Determine the [X, Y] coordinate at the center of the cell enclosing the given text.  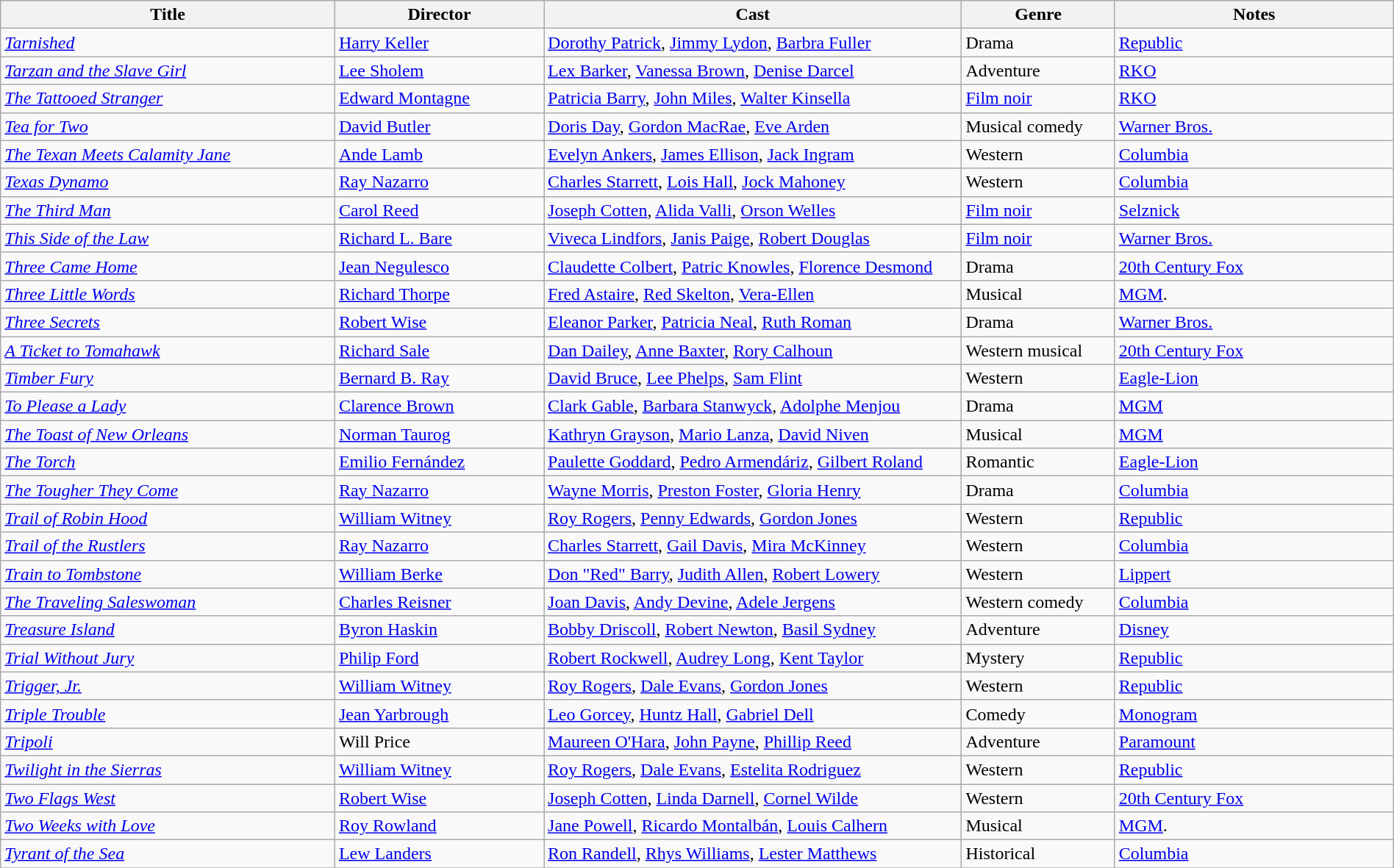
Emilio Fernández [439, 462]
Clarence Brown [439, 406]
Tripoli [168, 742]
Selznick [1254, 210]
Triple Trouble [168, 714]
Comedy [1038, 714]
David Butler [439, 126]
Western musical [1038, 351]
Cast [753, 15]
Philip Ford [439, 658]
Roy Rowland [439, 826]
Evelyn Ankers, James Ellison, Jack Ingram [753, 154]
Robert Rockwell, Audrey Long, Kent Taylor [753, 658]
Three Secrets [168, 322]
Genre [1038, 15]
Edward Montagne [439, 98]
Joseph Cotten, Linda Darnell, Cornel Wilde [753, 797]
Charles Starrett, Lois Hall, Jock Mahoney [753, 182]
Paulette Goddard, Pedro Armendáriz, Gilbert Roland [753, 462]
Norman Taurog [439, 434]
Disney [1254, 630]
The Texan Meets Calamity Jane [168, 154]
Jean Negulesco [439, 266]
Tarzan and the Slave Girl [168, 71]
Trail of the Rustlers [168, 546]
Treasure Island [168, 630]
Don "Red" Barry, Judith Allen, Robert Lowery [753, 574]
Twilight in the Sierras [168, 770]
Texas Dynamo [168, 182]
Fred Astaire, Red Skelton, Vera-Ellen [753, 294]
This Side of the Law [168, 238]
A Ticket to Tomahawk [168, 351]
Train to Tombstone [168, 574]
Carol Reed [439, 210]
The Torch [168, 462]
To Please a Lady [168, 406]
Three Little Words [168, 294]
Jean Yarbrough [439, 714]
Kathryn Grayson, Mario Lanza, David Niven [753, 434]
David Bruce, Lee Phelps, Sam Flint [753, 379]
Lee Sholem [439, 71]
The Traveling Saleswoman [168, 602]
Harry Keller [439, 43]
Maureen O'Hara, John Payne, Phillip Reed [753, 742]
Paramount [1254, 742]
Two Flags West [168, 797]
Patricia Barry, John Miles, Walter Kinsella [753, 98]
Tea for Two [168, 126]
Charles Starrett, Gail Davis, Mira McKinney [753, 546]
The Toast of New Orleans [168, 434]
Lew Landers [439, 854]
Western comedy [1038, 602]
Viveca Lindfors, Janis Paige, Robert Douglas [753, 238]
Dan Dailey, Anne Baxter, Rory Calhoun [753, 351]
Dorothy Patrick, Jimmy Lydon, Barbra Fuller [753, 43]
Monogram [1254, 714]
Wayne Morris, Preston Foster, Gloria Henry [753, 490]
Trigger, Jr. [168, 686]
Doris Day, Gordon MacRae, Eve Arden [753, 126]
Director [439, 15]
Richard Sale [439, 351]
Byron Haskin [439, 630]
Roy Rogers, Dale Evans, Estelita Rodriguez [753, 770]
Musical comedy [1038, 126]
Romantic [1038, 462]
Historical [1038, 854]
Notes [1254, 15]
Joan Davis, Andy Devine, Adele Jergens [753, 602]
Claudette Colbert, Patric Knowles, Florence Desmond [753, 266]
Richard Thorpe [439, 294]
Will Price [439, 742]
Trail of Robin Hood [168, 518]
Tarnished [168, 43]
Bernard B. Ray [439, 379]
Three Came Home [168, 266]
Clark Gable, Barbara Stanwyck, Adolphe Menjou [753, 406]
Roy Rogers, Penny Edwards, Gordon Jones [753, 518]
Trial Without Jury [168, 658]
Two Weeks with Love [168, 826]
Eleanor Parker, Patricia Neal, Ruth Roman [753, 322]
Lippert [1254, 574]
Ande Lamb [439, 154]
Richard L. Bare [439, 238]
Roy Rogers, Dale Evans, Gordon Jones [753, 686]
Title [168, 15]
Joseph Cotten, Alida Valli, Orson Welles [753, 210]
The Tattooed Stranger [168, 98]
Mystery [1038, 658]
Ron Randell, Rhys Williams, Lester Matthews [753, 854]
Charles Reisner [439, 602]
Bobby Driscoll, Robert Newton, Basil Sydney [753, 630]
William Berke [439, 574]
Timber Fury [168, 379]
The Tougher They Come [168, 490]
Leo Gorcey, Huntz Hall, Gabriel Dell [753, 714]
The Third Man [168, 210]
Tyrant of the Sea [168, 854]
Jane Powell, Ricardo Montalbán, Louis Calhern [753, 826]
Lex Barker, Vanessa Brown, Denise Darcel [753, 71]
